Scan for the cell matching the given text and deliver its [X, Y] coordinate at center. 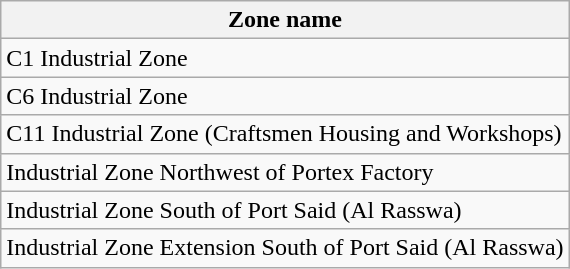
C1 Industrial Zone [285, 58]
C11 Industrial Zone (Craftsmen Housing and Workshops) [285, 134]
Zone name [285, 20]
Industrial Zone Northwest of Portex Factory [285, 172]
C6 Industrial Zone [285, 96]
Industrial Zone Extension South of Port Said (Al Rasswa) [285, 248]
Industrial Zone South of Port Said (Al Rasswa) [285, 210]
